Output the (X, Y) coordinate of the center of the cell containing the given text.  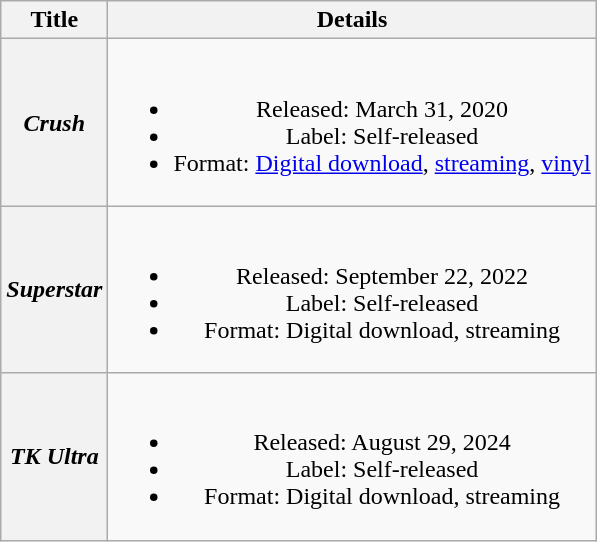
TK Ultra (54, 456)
Released: March 31, 2020Label: Self-releasedFormat: Digital download, streaming, vinyl (352, 122)
Details (352, 20)
Released: August 29, 2024Label: Self-releasedFormat: Digital download, streaming (352, 456)
Released: September 22, 2022Label: Self-releasedFormat: Digital download, streaming (352, 290)
Superstar (54, 290)
Crush (54, 122)
Title (54, 20)
